Find where the given text appears and provide that cell's center as (x, y) coordinate. 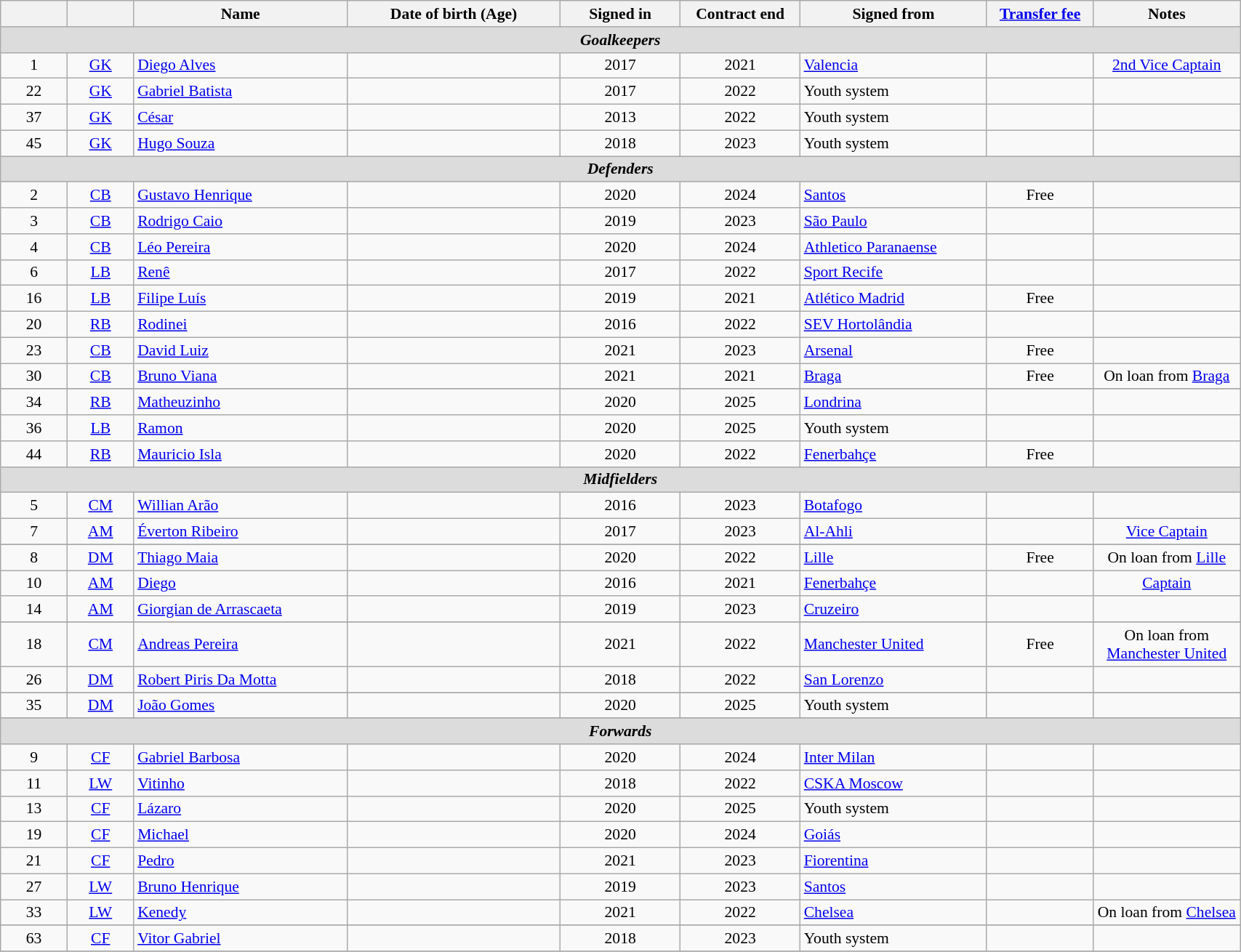
Robert Piris Da Motta (240, 679)
8 (34, 557)
César (240, 118)
Forwards (621, 732)
Pedro (240, 861)
45 (34, 143)
Goiás (894, 835)
Cruzeiro (894, 610)
11 (34, 783)
Rodrigo Caio (240, 221)
Midfielders (621, 480)
On loan from Chelsea (1167, 913)
Date of birth (Age) (454, 14)
On loan from Manchester United (1167, 644)
14 (34, 610)
33 (34, 913)
San Lorenzo (894, 679)
Londrina (894, 403)
Matheuzinho (240, 403)
Botafogo (894, 506)
Thiago Maia (240, 557)
2013 (621, 118)
Éverton Ribeiro (240, 532)
Michael (240, 835)
Bruno Henrique (240, 887)
SEV Hortolândia (894, 325)
Giorgian de Arrascaeta (240, 610)
2nd Vice Captain (1167, 65)
Contract end (740, 14)
Lille (894, 557)
Notes (1167, 14)
Bruno Viana (240, 376)
Chelsea (894, 913)
3 (34, 221)
Athletico Paranaense (894, 247)
Braga (894, 376)
Fiorentina (894, 861)
23 (34, 350)
Andreas Pereira (240, 644)
Kenedy (240, 913)
Signed in (621, 14)
Ramon (240, 428)
Renê (240, 273)
São Paulo (894, 221)
Defenders (621, 169)
20 (34, 325)
44 (34, 454)
4 (34, 247)
18 (34, 644)
13 (34, 809)
Mauricio Isla (240, 454)
Willian Arão (240, 506)
5 (34, 506)
Atlético Madrid (894, 299)
21 (34, 861)
Transfer fee (1040, 14)
Gustavo Henrique (240, 195)
Hugo Souza (240, 143)
34 (34, 403)
Signed from (894, 14)
Valencia (894, 65)
Léo Pereira (240, 247)
9 (34, 757)
63 (34, 939)
Al-Ahli (894, 532)
35 (34, 706)
36 (34, 428)
Vice Captain (1167, 532)
1 (34, 65)
Diego Alves (240, 65)
Rodinei (240, 325)
Manchester United (894, 644)
6 (34, 273)
On loan from Braga (1167, 376)
Vitinho (240, 783)
Sport Recife (894, 273)
Name (240, 14)
26 (34, 679)
Inter Milan (894, 757)
16 (34, 299)
37 (34, 118)
22 (34, 92)
João Gomes (240, 706)
Gabriel Barbosa (240, 757)
Diego (240, 584)
Lázaro (240, 809)
30 (34, 376)
Vitor Gabriel (240, 939)
10 (34, 584)
Captain (1167, 584)
On loan from Lille (1167, 557)
2 (34, 195)
Goalkeepers (621, 40)
CSKA Moscow (894, 783)
27 (34, 887)
David Luiz (240, 350)
Filipe Luís (240, 299)
19 (34, 835)
Arsenal (894, 350)
7 (34, 532)
Gabriel Batista (240, 92)
